Provide the [x, y] coordinate of the cell's center where the given text is located.  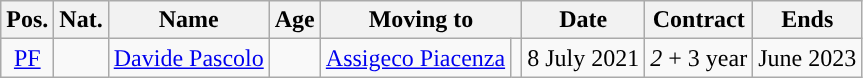
2 + 3 year [699, 58]
Davide Pascolo [188, 58]
Name [188, 20]
PF [28, 58]
Age [294, 20]
Moving to [420, 20]
Pos. [28, 20]
Assigeco Piacenza [415, 58]
Contract [699, 20]
Nat. [81, 20]
Date [584, 20]
8 July 2021 [584, 58]
Ends [808, 20]
June 2023 [808, 58]
